Return (x, y) of the center of cell containing provided text 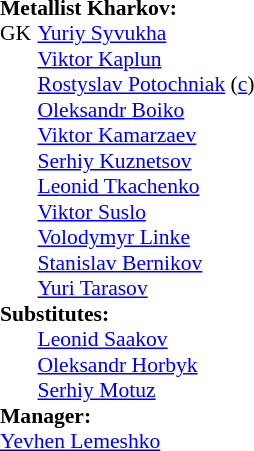
GK (19, 33)
